Scan for the cell matching the given text and deliver its [x, y] coordinate at center. 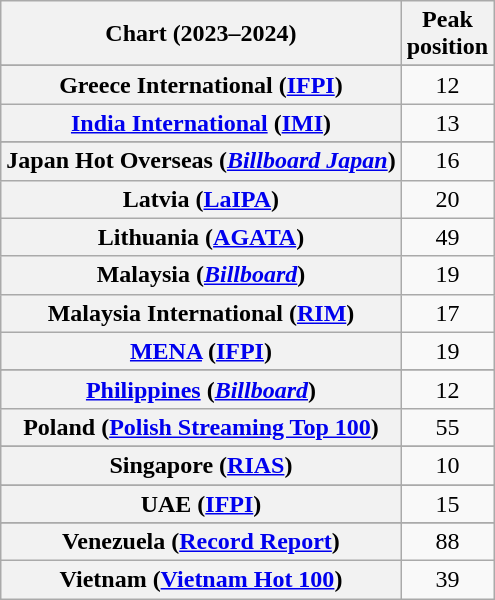
Chart (2023–2024) [201, 34]
Peakposition [447, 34]
17 [447, 313]
10 [447, 465]
MENA (IFPI) [201, 351]
55 [447, 427]
88 [447, 542]
UAE (IFPI) [201, 503]
Greece International (IFPI) [201, 85]
Japan Hot Overseas (Billboard Japan) [201, 161]
Poland (Polish Streaming Top 100) [201, 427]
16 [447, 161]
Malaysia International (RIM) [201, 313]
39 [447, 580]
13 [447, 123]
Latvia (LaIPA) [201, 199]
Lithuania (AGATA) [201, 237]
Venezuela (Record Report) [201, 542]
20 [447, 199]
Singapore (RIAS) [201, 465]
15 [447, 503]
49 [447, 237]
Vietnam (Vietnam Hot 100) [201, 580]
Malaysia (Billboard) [201, 275]
India International (IMI) [201, 123]
Philippines (Billboard) [201, 389]
